Capture the cell that displays the provided text and extract its (X, Y) central coordinate. 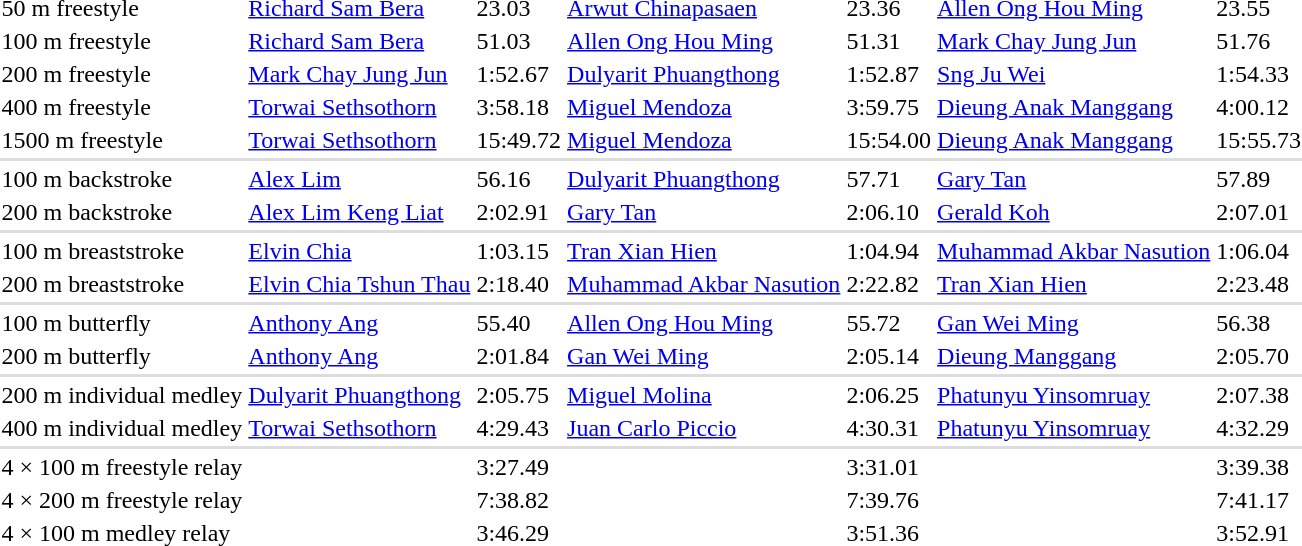
2:06.25 (889, 395)
Elvin Chia (360, 251)
400 m individual medley (122, 428)
100 m backstroke (122, 179)
4 × 100 m freestyle relay (122, 467)
55.40 (519, 323)
200 m individual medley (122, 395)
4 × 200 m freestyle relay (122, 500)
200 m freestyle (122, 74)
3:58.18 (519, 107)
56.16 (519, 179)
1:03.15 (519, 251)
4:30.31 (889, 428)
Dieung Manggang (1074, 356)
2:05.75 (519, 395)
1:52.87 (889, 74)
2:01.84 (519, 356)
Sng Ju Wei (1074, 74)
2:02.91 (519, 212)
100 m freestyle (122, 41)
Richard Sam Bera (360, 41)
200 m breaststroke (122, 284)
15:49.72 (519, 140)
57.71 (889, 179)
Elvin Chia Tshun Thau (360, 284)
100 m butterfly (122, 323)
1500 m freestyle (122, 140)
7:38.82 (519, 500)
3:27.49 (519, 467)
2:05.14 (889, 356)
Gerald Koh (1074, 212)
51.31 (889, 41)
1:04.94 (889, 251)
2:18.40 (519, 284)
2:06.10 (889, 212)
4:29.43 (519, 428)
Juan Carlo Piccio (704, 428)
55.72 (889, 323)
Alex Lim Keng Liat (360, 212)
3:59.75 (889, 107)
100 m breaststroke (122, 251)
7:39.76 (889, 500)
51.03 (519, 41)
1:52.67 (519, 74)
200 m backstroke (122, 212)
Miguel Molina (704, 395)
200 m butterfly (122, 356)
Alex Lim (360, 179)
2:22.82 (889, 284)
400 m freestyle (122, 107)
3:31.01 (889, 467)
15:54.00 (889, 140)
